Search for the cell housing the specified text and yield its [X, Y] center coordinate. 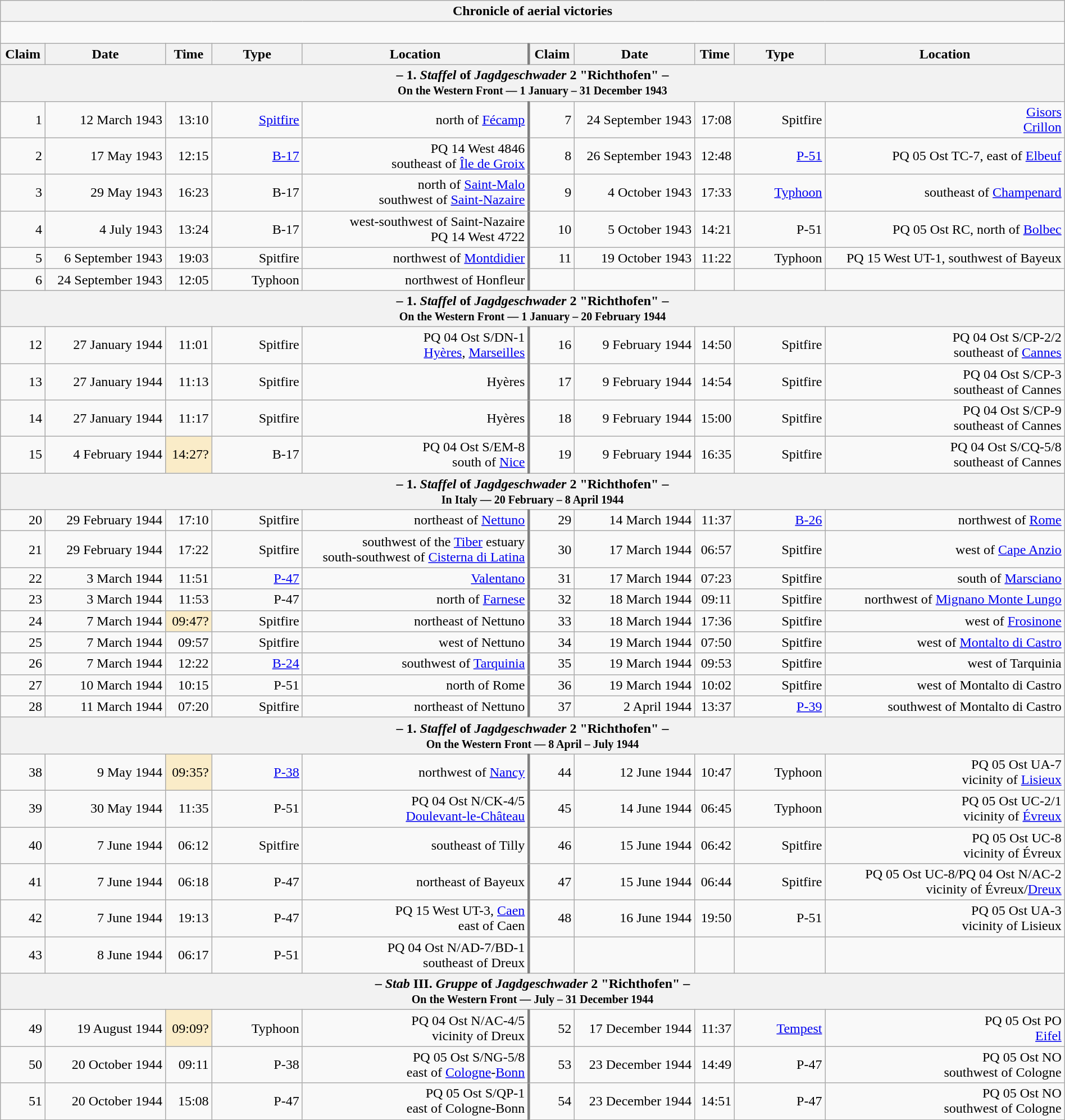
11:17 [189, 418]
14 March 1944 [635, 520]
20 [23, 520]
19 August 1944 [106, 1028]
42 [23, 918]
38 [23, 772]
4 July 1943 [106, 229]
06:18 [189, 882]
34 [552, 642]
Chronicle of aerial victories [532, 11]
18 [552, 418]
25 [23, 642]
21 [23, 550]
4 October 1943 [635, 192]
17 May 1943 [106, 156]
PQ 04 Ost S/CP-3southeast of Cannes [945, 381]
northwest of Rome [945, 520]
54 [552, 1101]
19 October 1943 [635, 258]
PQ 05 Ost UC-2/1vicinity of Évreux [945, 808]
14:27? [189, 455]
11:22 [714, 258]
13 [23, 381]
17:22 [189, 550]
10 [552, 229]
12 June 1944 [635, 772]
6 September 1943 [106, 258]
16:35 [714, 455]
07:50 [714, 642]
45 [552, 808]
19:50 [714, 918]
14:51 [714, 1101]
8 [552, 156]
PQ 05 Ost S/NG-5/8east of Cologne-Bonn [416, 1064]
06:57 [714, 550]
43 [23, 955]
22 [23, 578]
30 May 1944 [106, 808]
west-southwest of Saint-NazairePQ 14 West 4722 [416, 229]
northwest of Nancy [416, 772]
17:08 [714, 119]
– 1. Staffel of Jagdgeschwader 2 "Richthofen" –On the Western Front — 8 April – July 1944 [532, 735]
37 [552, 706]
southeast of Tilly [416, 845]
26 September 1943 [635, 156]
09:47? [189, 621]
53 [552, 1064]
07:23 [714, 578]
2 April 1944 [635, 706]
09:57 [189, 642]
44 [552, 772]
PQ 04 Ost S/EM-8 south of Nice [416, 455]
23 [23, 600]
19 [552, 455]
12 [23, 345]
36 [552, 685]
09:09? [189, 1028]
35 [552, 664]
19:13 [189, 918]
PQ 04 Ost S/CQ-5/8southeast of Cannes [945, 455]
B-26 [780, 520]
17:33 [714, 192]
17 December 1944 [635, 1028]
11:35 [189, 808]
northwest of Montdidier [416, 258]
PQ 15 West UT-3, Caen east of Caen [416, 918]
north of Fécamp [416, 119]
12:48 [714, 156]
9 [552, 192]
14:49 [714, 1064]
13:24 [189, 229]
GisorsCrillon [945, 119]
west of Frosinone [945, 621]
06:45 [714, 808]
11:13 [189, 381]
27 [23, 685]
14:54 [714, 381]
– 1. Staffel of Jagdgeschwader 2 "Richthofen" –On the Western Front — 1 January – 20 February 1944 [532, 308]
15:08 [189, 1101]
32 [552, 600]
09:53 [714, 664]
6 [23, 279]
11:53 [189, 600]
PQ 05 Ost UC-8vicinity of Évreux [945, 845]
19:03 [189, 258]
PQ 05 Ost UA-3vicinity of Lisieux [945, 918]
17 [552, 381]
4 [23, 229]
PQ 04 Ost S/CP-9southeast of Cannes [945, 418]
51 [23, 1101]
10:15 [189, 685]
39 [23, 808]
Tempest [780, 1028]
07:20 [189, 706]
3 [23, 192]
PQ 05 Ost POEifel [945, 1028]
1 [23, 119]
– 1. Staffel of Jagdgeschwader 2 "Richthofen" –On the Western Front — 1 January – 31 December 1943 [532, 83]
P-39 [780, 706]
50 [23, 1064]
PQ 15 West UT-1, southwest of Bayeux [945, 258]
29 May 1943 [106, 192]
46 [552, 845]
11 [552, 258]
41 [23, 882]
52 [552, 1028]
north of Saint-Malo southwest of Saint-Nazaire [416, 192]
26 [23, 664]
16 June 1944 [635, 918]
PQ 05 Ost UC-8/PQ 04 Ost N/AC-2vicinity of Évreux/Dreux [945, 882]
PQ 04 Ost S/CP-2/2southeast of Cannes [945, 345]
PQ 04 Ost S/DN-1Hyères, Marseilles [416, 345]
9 May 1944 [106, 772]
southwest of Tarquinia [416, 664]
31 [552, 578]
10:47 [714, 772]
06:12 [189, 845]
PQ 04 Ost N/AD-7/BD-1southeast of Dreux [416, 955]
47 [552, 882]
13:37 [714, 706]
14:21 [714, 229]
west of Tarquinia [945, 664]
49 [23, 1028]
B-24 [257, 664]
29 [552, 520]
northwest of Mignano Monte Lungo [945, 600]
40 [23, 845]
5 October 1943 [635, 229]
28 [23, 706]
– Stab III. Gruppe of Jagdgeschwader 2 "Richthofen" –On the Western Front — July – 31 December 1944 [532, 991]
southwest of the Tiber estuary south-southwest of Cisterna di Latina [416, 550]
09:35? [189, 772]
10:02 [714, 685]
24 [23, 621]
west of Cape Anzio [945, 550]
12 March 1943 [106, 119]
PQ 14 West 4846 southeast of Île de Groix [416, 156]
8 June 1944 [106, 955]
PQ 04 Ost N/CK-4/5Doulevant-le-Château [416, 808]
northwest of Honfleur [416, 279]
16 [552, 345]
16:23 [189, 192]
15:00 [714, 418]
14:50 [714, 345]
17:10 [189, 520]
– 1. Staffel of Jagdgeschwader 2 "Richthofen" –In Italy — 20 February – 8 April 1944 [532, 491]
5 [23, 258]
southwest of Montalto di Castro [945, 706]
PQ 05 Ost S/QP-1east of Cologne-Bonn [416, 1101]
48 [552, 918]
11:51 [189, 578]
4 February 1944 [106, 455]
33 [552, 621]
11 March 1944 [106, 706]
north of Farnese [416, 600]
13:10 [189, 119]
PQ 05 Ost TC-7, east of Elbeuf [945, 156]
15 [23, 455]
06:42 [714, 845]
10 March 1944 [106, 685]
south of Marsciano [945, 578]
2 [23, 156]
14 June 1944 [635, 808]
14 [23, 418]
12:15 [189, 156]
PQ 04 Ost N/AC-4/5vicinity of Dreux [416, 1028]
30 [552, 550]
06:17 [189, 955]
06:44 [714, 882]
PQ 05 Ost RC, north of Bolbec [945, 229]
west of Nettuno [416, 642]
17:36 [714, 621]
Valentano [416, 578]
northeast of Bayeux [416, 882]
PQ 05 Ost UA-7vicinity of Lisieux [945, 772]
12:22 [189, 664]
southeast of Champenard [945, 192]
11:01 [189, 345]
12:05 [189, 279]
7 [552, 119]
north of Rome [416, 685]
